From the cell containing the given text, extract its center point as [x, y] coordinate. 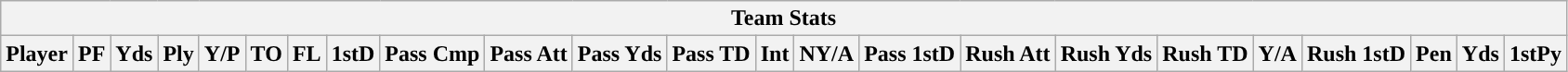
Team Stats [784, 18]
Int [775, 54]
PF [91, 54]
Pass 1stD [910, 54]
Pass Yds [620, 54]
FL [307, 54]
1stD [353, 54]
Ply [178, 54]
Y/A [1277, 54]
Rush TD [1206, 54]
TO [266, 54]
Pen [1434, 54]
NY/A [827, 54]
Pass Att [529, 54]
Rush Att [1008, 54]
Rush 1stD [1356, 54]
Pass TD [712, 54]
Rush Yds [1106, 54]
Y/P [222, 54]
Player [37, 54]
Pass Cmp [433, 54]
1stPy [1535, 54]
